Identify which cell holds the provided text, then report its (x, y) central coordinate. 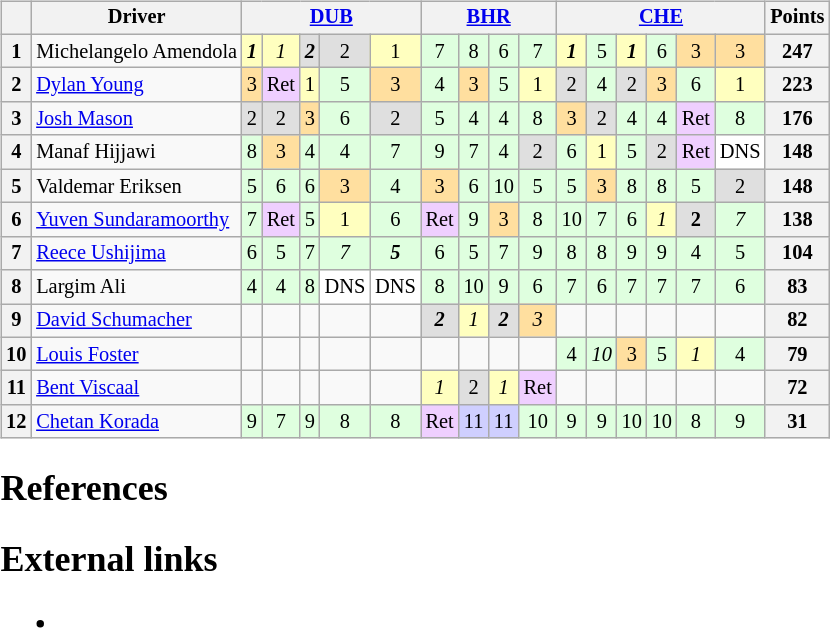
Valdemar Eriksen (136, 186)
Louis Foster (136, 354)
Driver (136, 18)
72 (797, 388)
247 (797, 51)
Dylan Young (136, 85)
79 (797, 354)
104 (797, 253)
82 (797, 321)
Largim Ali (136, 287)
BHR (489, 18)
138 (797, 220)
31 (797, 422)
Josh Mason (136, 119)
223 (797, 85)
DUB (332, 18)
Points (797, 18)
Chetan Korada (136, 422)
12 (16, 422)
Michelangelo Amendola (136, 51)
David Schumacher (136, 321)
176 (797, 119)
Bent Viscaal (136, 388)
Yuven Sundaramoorthy (136, 220)
Reece Ushijima (136, 253)
CHE (662, 18)
83 (797, 287)
Manaf Hijjawi (136, 152)
